Pinpoint the cell where the given text exists, returning its [X, Y] midpoint coordinate. 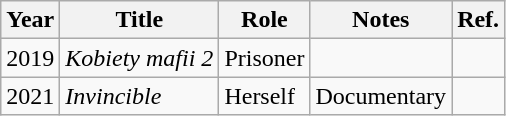
Year [30, 20]
2021 [30, 96]
Kobiety mafii 2 [140, 58]
Notes [381, 20]
Title [140, 20]
Documentary [381, 96]
Herself [264, 96]
Invincible [140, 96]
Ref. [478, 20]
Prisoner [264, 58]
Role [264, 20]
2019 [30, 58]
